Return (x, y) of the center of cell containing provided text 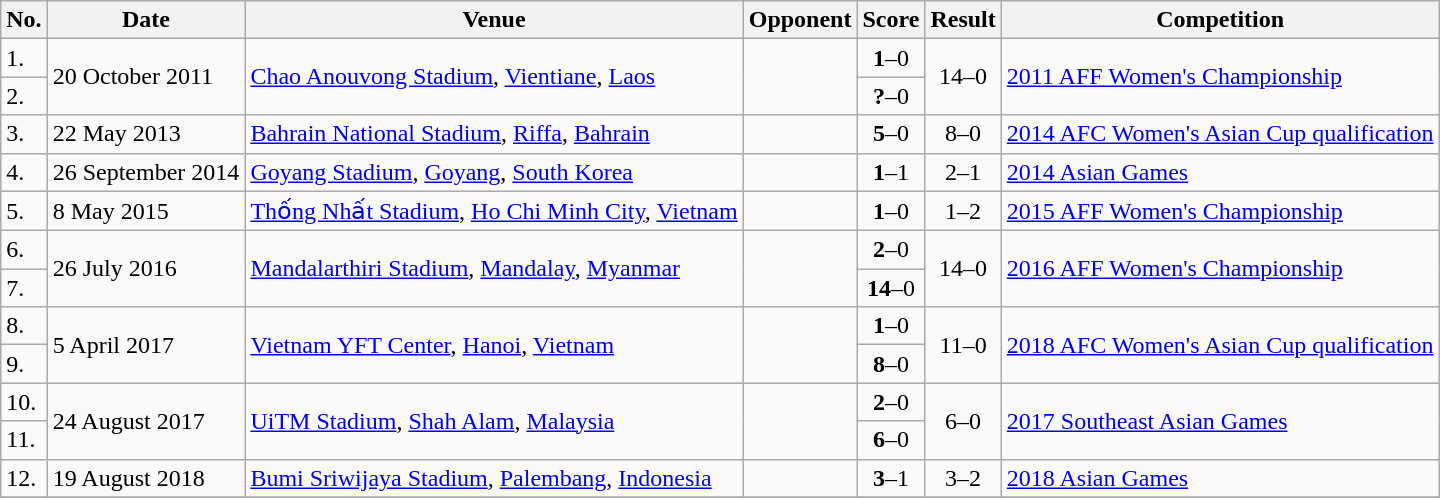
11. (24, 440)
3–1 (891, 478)
5. (24, 211)
2016 AFF Women's Championship (1220, 269)
2018 Asian Games (1220, 478)
Bumi Sriwijaya Stadium, Palembang, Indonesia (494, 478)
3–2 (963, 478)
2017 Southeast Asian Games (1220, 421)
24 August 2017 (146, 421)
2. (24, 96)
No. (24, 20)
12. (24, 478)
2015 AFF Women's Championship (1220, 211)
Date (146, 20)
Vietnam YFT Center, Hanoi, Vietnam (494, 345)
Opponent (800, 20)
2014 AFC Women's Asian Cup qualification (1220, 134)
26 July 2016 (146, 269)
Chao Anouvong Stadium, Vientiane, Laos (494, 77)
Competition (1220, 20)
2011 AFF Women's Championship (1220, 77)
10. (24, 402)
8. (24, 326)
Thống Nhất Stadium, Ho Chi Minh City, Vietnam (494, 211)
2–1 (963, 172)
7. (24, 288)
2018 AFC Women's Asian Cup qualification (1220, 345)
Score (891, 20)
1. (24, 58)
2014 Asian Games (1220, 172)
5–0 (891, 134)
Mandalarthiri Stadium, Mandalay, Myanmar (494, 269)
11–0 (963, 345)
4. (24, 172)
20 October 2011 (146, 77)
?–0 (891, 96)
5 April 2017 (146, 345)
1–2 (963, 211)
19 August 2018 (146, 478)
Result (963, 20)
Bahrain National Stadium, Riffa, Bahrain (494, 134)
6. (24, 250)
8 May 2015 (146, 211)
3. (24, 134)
Venue (494, 20)
26 September 2014 (146, 172)
22 May 2013 (146, 134)
UiTM Stadium, Shah Alam, Malaysia (494, 421)
Goyang Stadium, Goyang, South Korea (494, 172)
1–1 (891, 172)
9. (24, 364)
